Identify which cell holds the provided text, then report its (X, Y) central coordinate. 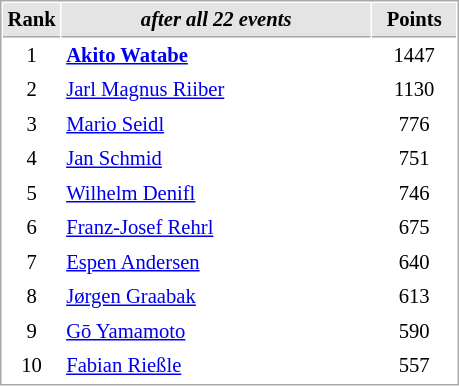
776 (414, 124)
Jørgen Graabak (216, 296)
Jan Schmid (216, 158)
1 (32, 56)
6 (32, 228)
Mario Seidl (216, 124)
Akito Watabe (216, 56)
Gō Yamamoto (216, 332)
Rank (32, 20)
9 (32, 332)
3 (32, 124)
5 (32, 194)
4 (32, 158)
10 (32, 366)
Franz-Josef Rehrl (216, 228)
Jarl Magnus Riiber (216, 90)
8 (32, 296)
590 (414, 332)
613 (414, 296)
1130 (414, 90)
2 (32, 90)
Points (414, 20)
7 (32, 262)
Fabian Rießle (216, 366)
1447 (414, 56)
675 (414, 228)
640 (414, 262)
746 (414, 194)
Espen Andersen (216, 262)
Wilhelm Denifl (216, 194)
751 (414, 158)
after all 22 events (216, 20)
557 (414, 366)
